Provide the [X, Y] coordinate of the cell's center where the given text is located.  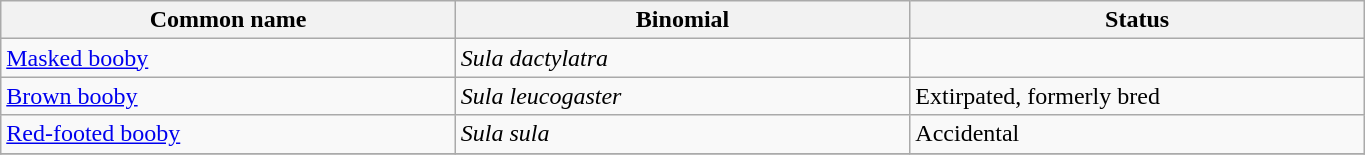
Sula leucogaster [682, 96]
Masked booby [228, 58]
Binomial [682, 20]
Accidental [1138, 134]
Extirpated, formerly bred [1138, 96]
Red-footed booby [228, 134]
Common name [228, 20]
Brown booby [228, 96]
Sula dactylatra [682, 58]
Sula sula [682, 134]
Status [1138, 20]
